Pinpoint the cell where the given text exists, returning its [x, y] midpoint coordinate. 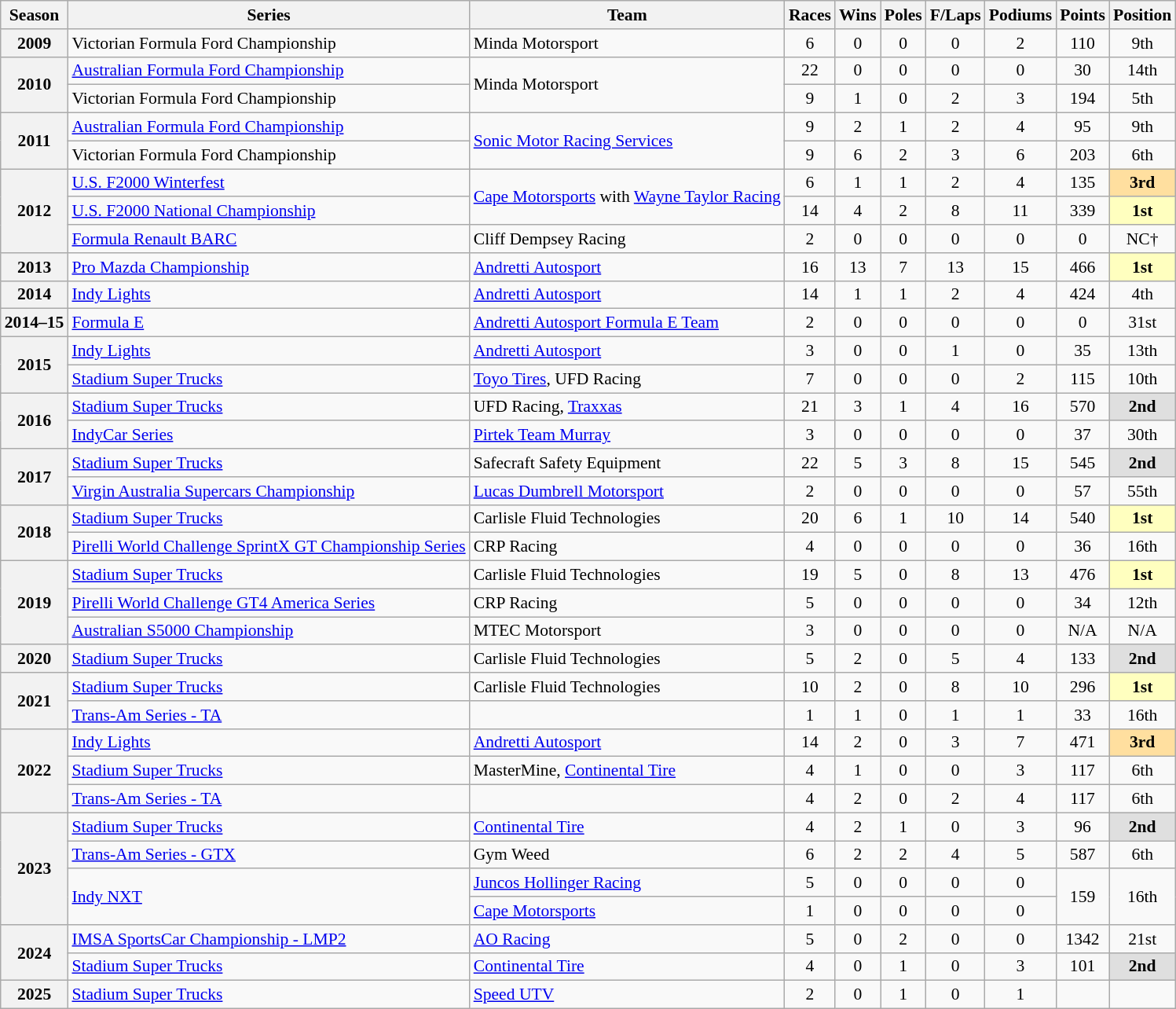
110 [1083, 43]
NC† [1142, 239]
20 [810, 519]
296 [1083, 687]
2016 [35, 421]
Toyo Tires, UFD Racing [627, 379]
2021 [35, 701]
57 [1083, 491]
2010 [35, 85]
Formula E [269, 323]
30 [1083, 71]
4th [1142, 295]
Season [35, 15]
2025 [35, 995]
Series [269, 15]
Cliff Dempsey Racing [627, 239]
Pro Mazda Championship [269, 267]
55th [1142, 491]
540 [1083, 519]
476 [1083, 575]
2011 [35, 141]
2023 [35, 868]
Gym Weed [627, 855]
IndyCar Series [269, 435]
2015 [35, 365]
Pirelli World Challenge GT4 America Series [269, 603]
Safecraft Safety Equipment [627, 463]
2019 [35, 604]
Races [810, 15]
587 [1083, 855]
424 [1083, 295]
U.S. F2000 Winterfest [269, 183]
570 [1083, 407]
5th [1142, 99]
21 [810, 407]
Lucas Dumbrell Motorsport [627, 491]
Australian S5000 Championship [269, 631]
Virgin Australia Supercars Championship [269, 491]
13th [1142, 351]
2012 [35, 211]
Speed UTV [627, 995]
115 [1083, 379]
Cape Motorsports with Wayne Taylor Racing [627, 196]
96 [1083, 827]
Position [1142, 15]
14th [1142, 71]
34 [1083, 603]
Indy NXT [269, 897]
19 [810, 575]
159 [1083, 897]
Poles [903, 15]
Pirtek Team Murray [627, 435]
2009 [35, 43]
133 [1083, 659]
Team [627, 15]
Pirelli World Challenge SprintX GT Championship Series [269, 547]
UFD Racing, Traxxas [627, 407]
471 [1083, 743]
Wins [858, 15]
Andretti Autosport Formula E Team [627, 323]
IMSA SportsCar Championship - LMP2 [269, 939]
2013 [35, 267]
11 [1021, 211]
AO Racing [627, 939]
466 [1083, 267]
135 [1083, 183]
31st [1142, 323]
203 [1083, 155]
Podiums [1021, 15]
Cape Motorsports [627, 911]
21st [1142, 939]
U.S. F2000 National Championship [269, 211]
2024 [35, 952]
35 [1083, 351]
36 [1083, 547]
Trans-Am Series - GTX [269, 855]
12th [1142, 603]
Points [1083, 15]
30th [1142, 435]
95 [1083, 127]
545 [1083, 463]
339 [1083, 211]
101 [1083, 967]
F/Laps [955, 15]
2017 [35, 476]
1342 [1083, 939]
194 [1083, 99]
MasterMine, Continental Tire [627, 771]
2014–15 [35, 323]
33 [1083, 715]
10th [1142, 379]
MTEC Motorsport [627, 631]
Formula Renault BARC [269, 239]
Juncos Hollinger Racing [627, 883]
Sonic Motor Racing Services [627, 141]
2014 [35, 295]
2020 [35, 659]
2022 [35, 770]
37 [1083, 435]
2018 [35, 533]
